Detect which cell encompasses the target text, then output its [X, Y] center coordinate. 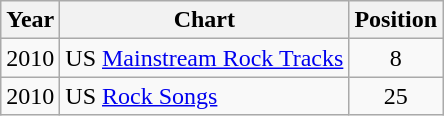
Chart [204, 20]
Position [396, 20]
8 [396, 58]
US Rock Songs [204, 96]
25 [396, 96]
Year [30, 20]
US Mainstream Rock Tracks [204, 58]
